Search for the cell housing the specified text and yield its (X, Y) center coordinate. 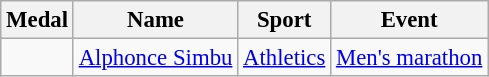
Men's marathon (410, 58)
Medal (38, 20)
Sport (284, 20)
Athletics (284, 58)
Event (410, 20)
Alphonce Simbu (155, 58)
Name (155, 20)
